Locate the cell with the specified text and output its (x, y) center coordinate. 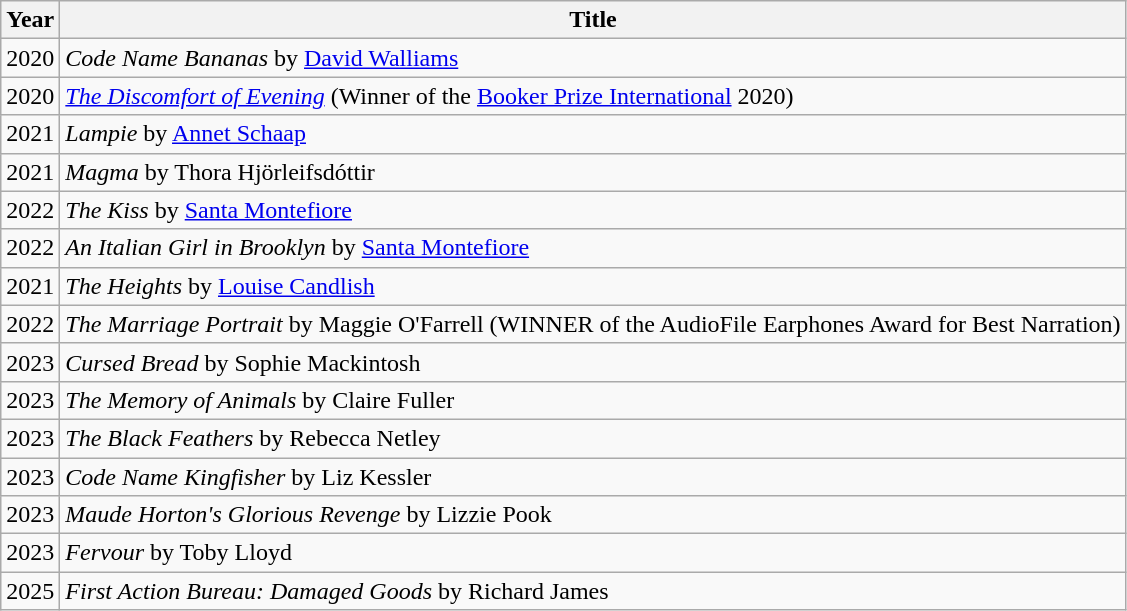
The Marriage Portrait by Maggie O'Farrell (WINNER of the AudioFile Earphones Award for Best Narration) (593, 324)
Fervour by Toby Lloyd (593, 553)
Maude Horton's Glorious Revenge by Lizzie Pook (593, 515)
Title (593, 20)
The Black Feathers by Rebecca Netley (593, 438)
2025 (30, 591)
Cursed Bread by Sophie Mackintosh (593, 362)
Code Name Bananas by David Walliams (593, 58)
The Memory of Animals by Claire Fuller (593, 400)
The Discomfort of Evening (Winner of the Booker Prize International 2020) (593, 96)
Lampie by Annet Schaap (593, 134)
The Heights by Louise Candlish (593, 286)
The Kiss by Santa Montefiore (593, 210)
Code Name Kingfisher by Liz Kessler (593, 477)
Magma by Thora Hjörleifsdóttir (593, 172)
Year (30, 20)
First Action Bureau: Damaged Goods by Richard James (593, 591)
An Italian Girl in Brooklyn by Santa Montefiore (593, 248)
